For the text-containing cell, return its midpoint in [x, y] coordinate format. 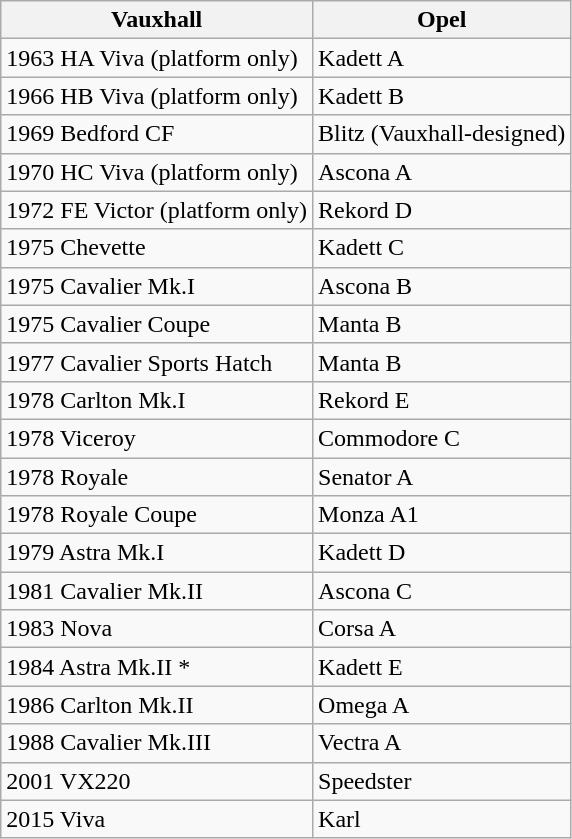
Vauxhall [157, 20]
1981 Cavalier Mk.II [157, 591]
Blitz (Vauxhall-designed) [442, 134]
1978 Viceroy [157, 438]
Ascona C [442, 591]
Corsa A [442, 629]
2015 Viva [157, 819]
1978 Royale Coupe [157, 515]
Ascona A [442, 172]
Kadett A [442, 58]
1988 Cavalier Mk.III [157, 743]
1978 Royale [157, 477]
Speedster [442, 781]
1969 Bedford CF [157, 134]
1978 Carlton Mk.I [157, 400]
1972 FE Victor (platform only) [157, 210]
2001 VX220 [157, 781]
Senator A [442, 477]
Commodore C [442, 438]
Omega A [442, 705]
Karl [442, 819]
Opel [442, 20]
Monza A1 [442, 515]
Vectra A [442, 743]
1984 Astra Mk.II * [157, 667]
1975 Cavalier Coupe [157, 324]
1963 HA Viva (platform only) [157, 58]
Kadett C [442, 248]
1975 Chevette [157, 248]
Kadett D [442, 553]
1986 Carlton Mk.II [157, 705]
1966 HB Viva (platform only) [157, 96]
1979 Astra Mk.I [157, 553]
Rekord E [442, 400]
Kadett B [442, 96]
1975 Cavalier Mk.I [157, 286]
Kadett E [442, 667]
Rekord D [442, 210]
1970 HC Viva (platform only) [157, 172]
1977 Cavalier Sports Hatch [157, 362]
1983 Nova [157, 629]
Ascona B [442, 286]
